Output the [X, Y] coordinate of the center of the cell containing the given text.  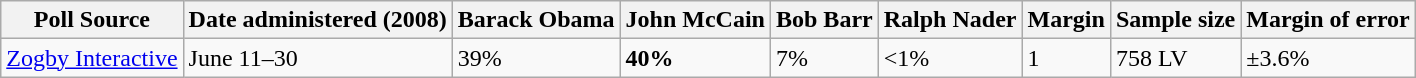
Sample size [1175, 20]
Ralph Nader [950, 20]
Margin of error [1328, 20]
7% [824, 58]
±3.6% [1328, 58]
John McCain [695, 20]
1 [1066, 58]
Poll Source [92, 20]
40% [695, 58]
39% [536, 58]
Barack Obama [536, 20]
758 LV [1175, 58]
<1% [950, 58]
Date administered (2008) [318, 20]
Margin [1066, 20]
June 11–30 [318, 58]
Zogby Interactive [92, 58]
Bob Barr [824, 20]
